Locate the cell with the specified text and output its (x, y) center coordinate. 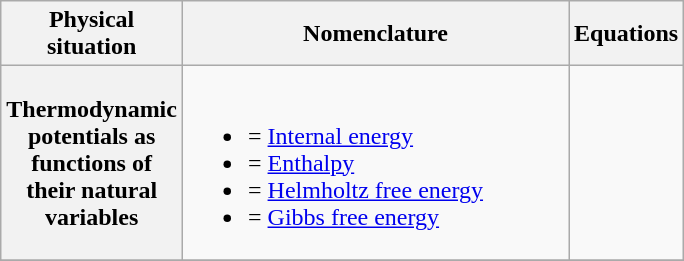
Thermodynamic potentials as functions of their natural variables (92, 163)
Physical situation (92, 34)
Equations (626, 34)
= Internal energy = Enthalpy = Helmholtz free energy = Gibbs free energy (375, 163)
Nomenclature (375, 34)
